Extract the [x, y] coordinate from the center of the cell holding the provided text.  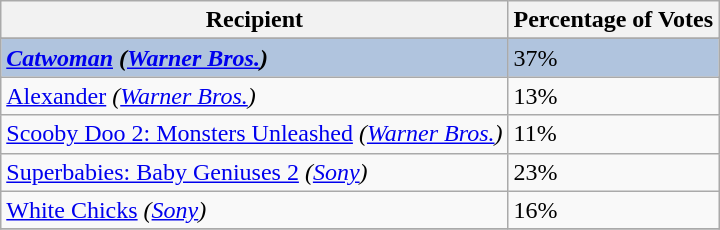
11% [614, 134]
Alexander (Warner Bros.) [254, 96]
Recipient [254, 20]
Superbabies: Baby Geniuses 2 (Sony) [254, 172]
White Chicks (Sony) [254, 210]
Percentage of Votes [614, 20]
23% [614, 172]
16% [614, 210]
Catwoman (Warner Bros.) [254, 58]
37% [614, 58]
Scooby Doo 2: Monsters Unleashed (Warner Bros.) [254, 134]
13% [614, 96]
